Pinpoint the cell where the given text exists, returning its [x, y] midpoint coordinate. 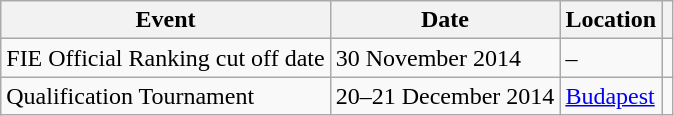
– [611, 58]
Budapest [611, 96]
Location [611, 20]
Qualification Tournament [166, 96]
Event [166, 20]
30 November 2014 [445, 58]
20–21 December 2014 [445, 96]
Date [445, 20]
FIE Official Ranking cut off date [166, 58]
